Find where the given text appears and provide that cell's center as [x, y] coordinate. 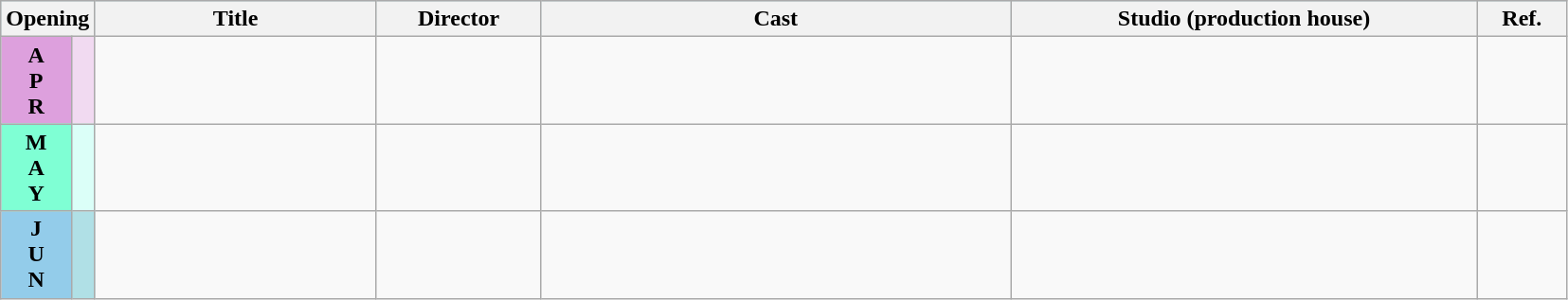
Cast [776, 19]
MAY [36, 168]
Director [459, 19]
Title [235, 19]
Opening [47, 19]
JUN [36, 255]
Ref. [1522, 19]
Studio (production house) [1245, 19]
APR [36, 80]
